Determine the [x, y] coordinate at the center of the cell enclosing the given text.  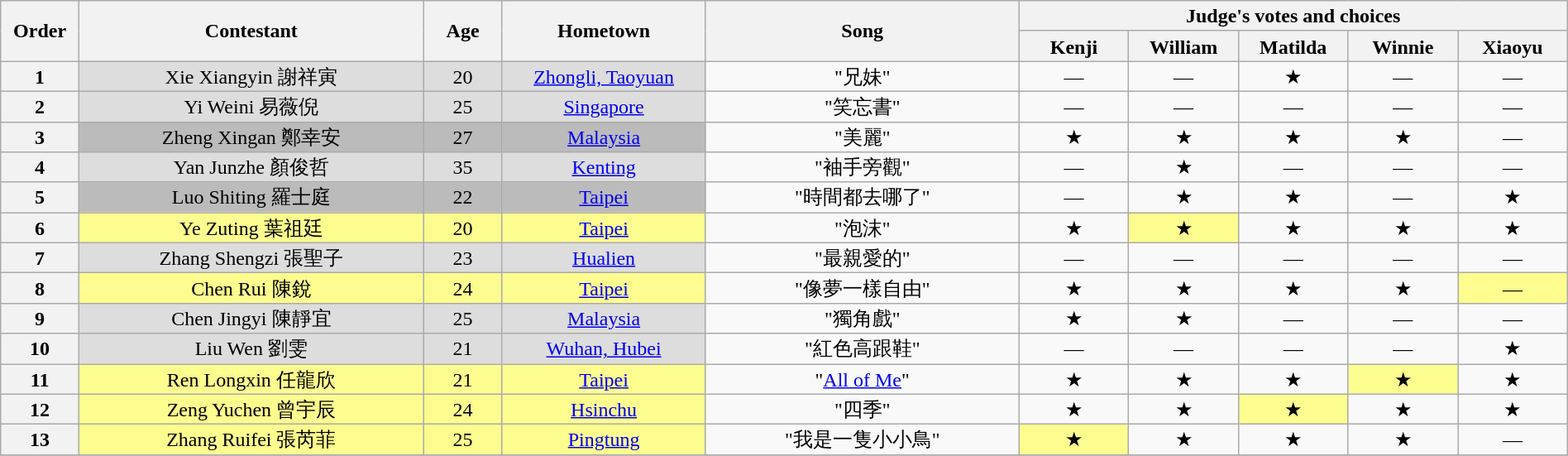
Contestant [251, 31]
Liu Wen 劉雯 [251, 349]
Hualien [604, 258]
Judge's votes and choices [1293, 17]
Age [463, 31]
Matilda [1293, 46]
Xie Xiangyin 謝祥寅 [251, 76]
10 [40, 349]
6 [40, 228]
"獨角戲" [862, 318]
William [1184, 46]
Ye Zuting 葉祖廷 [251, 228]
Wuhan, Hubei [604, 349]
9 [40, 318]
Chen Rui 陳銳 [251, 288]
3 [40, 137]
Hsinchu [604, 409]
"四季" [862, 409]
"我是一隻小小鳥" [862, 440]
Order [40, 31]
"笑忘書" [862, 106]
Xiaoyu [1513, 46]
22 [463, 197]
Yi Weini 易薇倪 [251, 106]
4 [40, 167]
27 [463, 137]
23 [463, 258]
"像夢一樣自由" [862, 288]
Luo Shiting 羅士庭 [251, 197]
Kenji [1073, 46]
"美麗" [862, 137]
Zhongli, Taoyuan [604, 76]
Ren Longxin 任龍欣 [251, 379]
Chen Jingyi 陳靜宜 [251, 318]
"袖手旁觀" [862, 167]
8 [40, 288]
Winnie [1403, 46]
35 [463, 167]
Hometown [604, 31]
"時間都去哪了" [862, 197]
Yan Junzhe 顏俊哲 [251, 167]
1 [40, 76]
5 [40, 197]
11 [40, 379]
"泡沫" [862, 228]
7 [40, 258]
2 [40, 106]
Zhang Shengzi 張聖子 [251, 258]
Pingtung [604, 440]
"All of Me" [862, 379]
Zeng Yuchen 曾宇辰 [251, 409]
Singapore [604, 106]
12 [40, 409]
Kenting [604, 167]
Zheng Xingan 鄭幸安 [251, 137]
"最親愛的" [862, 258]
"紅色高跟鞋" [862, 349]
13 [40, 440]
"兄妹" [862, 76]
Song [862, 31]
Zhang Ruifei 張芮菲 [251, 440]
